Detect which cell encompasses the target text, then output its (X, Y) center coordinate. 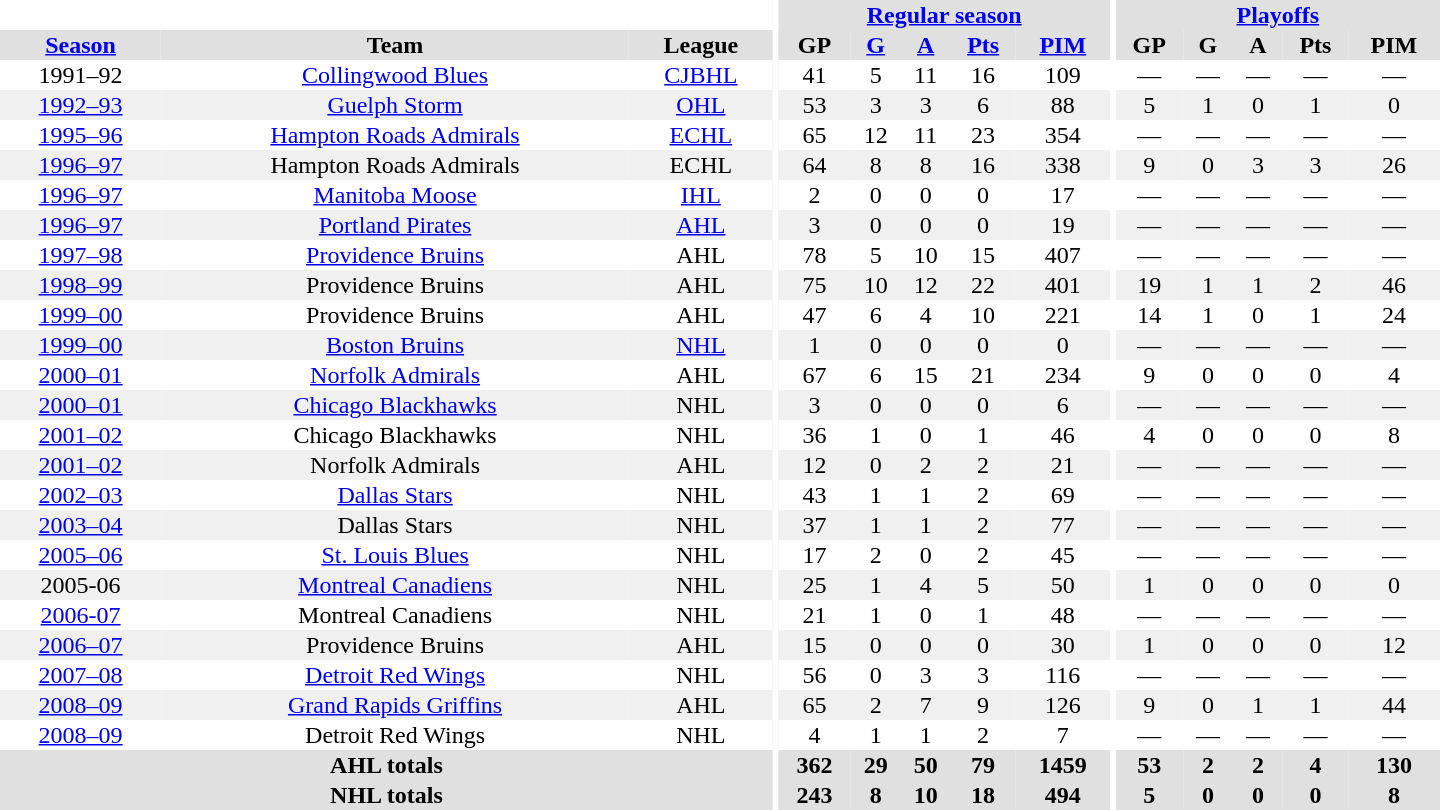
1995–96 (80, 135)
67 (814, 375)
2003–04 (80, 525)
1991–92 (80, 75)
494 (1063, 795)
2007–08 (80, 675)
18 (984, 795)
64 (814, 165)
43 (814, 495)
75 (814, 285)
2005–06 (80, 555)
24 (1394, 315)
48 (1063, 615)
14 (1150, 315)
116 (1063, 675)
69 (1063, 495)
IHL (701, 195)
2002–03 (80, 495)
23 (984, 135)
2005-06 (80, 585)
League (701, 45)
79 (984, 765)
47 (814, 315)
338 (1063, 165)
1992–93 (80, 105)
CJBHL (701, 75)
Portland Pirates (395, 225)
Grand Rapids Griffins (395, 705)
30 (1063, 645)
1998–99 (80, 285)
88 (1063, 105)
NHL totals (386, 795)
2006–07 (80, 645)
78 (814, 255)
25 (814, 585)
45 (1063, 555)
OHL (701, 105)
221 (1063, 315)
Playoffs (1278, 15)
1459 (1063, 765)
Boston Bruins (395, 345)
77 (1063, 525)
Team (395, 45)
354 (1063, 135)
Guelph Storm (395, 105)
401 (1063, 285)
2006-07 (80, 615)
234 (1063, 375)
109 (1063, 75)
1997–98 (80, 255)
Regular season (944, 15)
26 (1394, 165)
Season (80, 45)
36 (814, 435)
AHL totals (386, 765)
29 (876, 765)
37 (814, 525)
362 (814, 765)
22 (984, 285)
243 (814, 795)
56 (814, 675)
Collingwood Blues (395, 75)
44 (1394, 705)
130 (1394, 765)
Manitoba Moose (395, 195)
41 (814, 75)
407 (1063, 255)
St. Louis Blues (395, 555)
126 (1063, 705)
